Search for the cell housing the specified text and yield its [x, y] center coordinate. 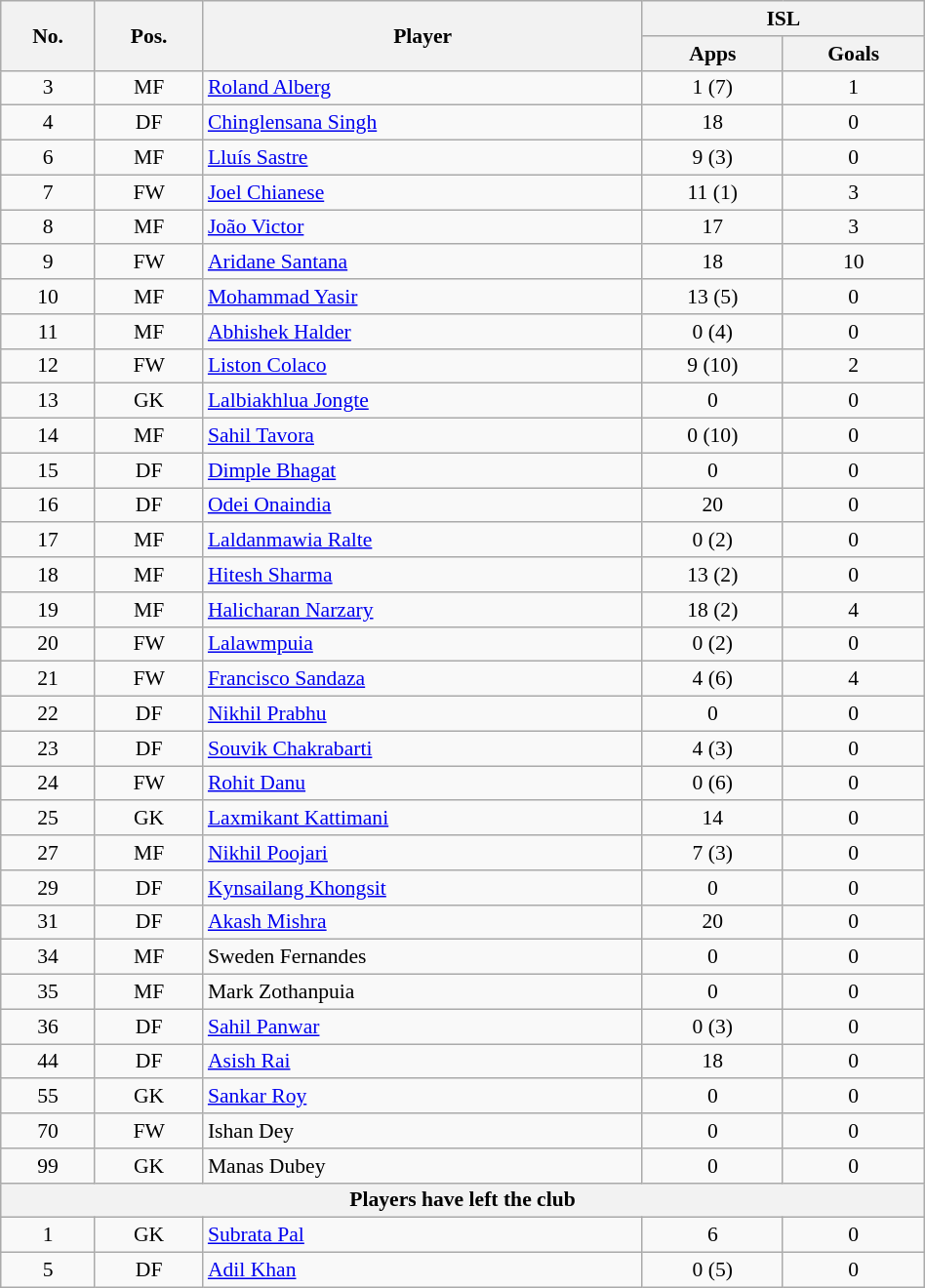
Halicharan Narzary [423, 610]
Players have left the club [462, 1200]
25 [49, 819]
Chinglensana Singh [423, 123]
35 [49, 992]
Sahil Panwar [423, 1026]
Asish Rai [423, 1062]
13 (2) [712, 575]
4 (3) [712, 748]
22 [49, 714]
15 [49, 470]
Subrata Pal [423, 1235]
11 (1) [712, 192]
Apps [712, 54]
ISL [783, 19]
Laxmikant Kattimani [423, 819]
0 (4) [712, 332]
No. [49, 35]
0 (6) [712, 784]
7 (3) [712, 853]
Odei Onaindia [423, 505]
18 (2) [712, 610]
Sankar Roy [423, 1097]
55 [49, 1097]
Mohammad Yasir [423, 297]
99 [49, 1166]
13 [49, 401]
Dimple Bhagat [423, 470]
Abhishek Halder [423, 332]
Nikhil Prabhu [423, 714]
24 [49, 784]
Ishan Dey [423, 1131]
João Victor [423, 227]
9 [49, 262]
Kynsailang Khongsit [423, 888]
Lalbiakhlua Jongte [423, 401]
4 (6) [712, 679]
7 [49, 192]
36 [49, 1026]
12 [49, 366]
Roland Alberg [423, 88]
Rohit Danu [423, 784]
Sweden Fernandes [423, 957]
0 (3) [712, 1026]
Liston Colaco [423, 366]
Joel Chianese [423, 192]
Lluís Sastre [423, 158]
Player [423, 35]
29 [49, 888]
1 (7) [712, 88]
Pos. [148, 35]
Lalawmpuia [423, 644]
9 (10) [712, 366]
2 [853, 366]
Goals [853, 54]
23 [49, 748]
Nikhil Poojari [423, 853]
11 [49, 332]
44 [49, 1062]
Mark Zothanpuia [423, 992]
70 [49, 1131]
5 [49, 1270]
Hitesh Sharma [423, 575]
31 [49, 922]
Francisco Sandaza [423, 679]
9 (3) [712, 158]
Souvik Chakrabarti [423, 748]
Akash Mishra [423, 922]
16 [49, 505]
27 [49, 853]
8 [49, 227]
21 [49, 679]
Sahil Tavora [423, 436]
19 [49, 610]
0 (5) [712, 1270]
Manas Dubey [423, 1166]
13 (5) [712, 297]
0 (10) [712, 436]
Laldanmawia Ralte [423, 541]
Aridane Santana [423, 262]
Adil Khan [423, 1270]
34 [49, 957]
